Scan for the cell matching the given text and deliver its [x, y] coordinate at center. 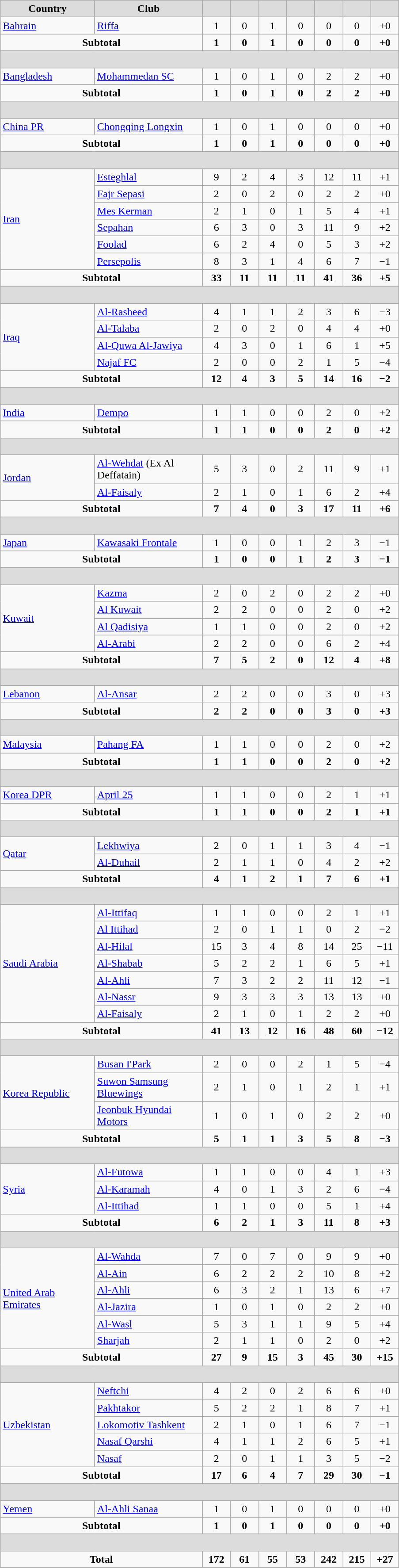
Al-Wehdat (Ex Al Deffatain) [148, 469]
Busan I'Park [148, 1064]
Al-Wahda [148, 1256]
Jeonbuk Hyundai Motors [148, 1116]
Nasaf Qarshi [148, 1442]
India [48, 413]
215 [357, 1559]
Al-Futowa [148, 1172]
Neftchi [148, 1391]
Dempo [148, 413]
Kazma [148, 593]
Al Kuwait [148, 610]
27 [217, 1358]
Syria [48, 1189]
Korea Republic [48, 1093]
172 [217, 1559]
Al-Nassr [148, 997]
Al-Ain [148, 1273]
Lokomotiv Tashkent [148, 1425]
Malaysia [48, 744]
Iran [48, 219]
Mohammedan SC [148, 76]
+8 [385, 660]
Bahrain [48, 26]
United Arab Emirates [48, 1298]
Al Qadisiya [148, 627]
45 [329, 1358]
Al-Karamah [148, 1189]
Al-Rasheed [148, 312]
Lebanon [48, 694]
Total [102, 1559]
Suwon Samsung Bluewings [148, 1087]
Japan [48, 543]
Lekhwiya [148, 845]
36 [357, 278]
Fajr Sepasi [148, 194]
55 [273, 1559]
Country [48, 9]
+15 [385, 1358]
Saudi Arabia [48, 963]
April 25 [148, 795]
Al-Talaba [148, 329]
10 [329, 1273]
242 [329, 1559]
Al-Ittihad [148, 1206]
Chongqing Longxin [148, 126]
Qatar [48, 854]
Yemen [48, 1509]
33 [217, 278]
Al Ittihad [148, 929]
29 [329, 1475]
Mes Kerman [148, 211]
Sharjah [148, 1341]
Al-Hilal [148, 946]
Al-Duhail [148, 862]
Nasaf [148, 1458]
Sepahan [148, 228]
Club [148, 9]
48 [329, 1031]
Najaf FC [148, 362]
Kawasaki Frontale [148, 543]
Pahang FA [148, 744]
Persepolis [148, 261]
25 [357, 946]
−12 [385, 1031]
61 [244, 1559]
Uzbekistan [48, 1425]
Al-Jazira [148, 1307]
China PR [48, 126]
Al-Arabi [148, 643]
Esteghlal [148, 177]
+6 [385, 509]
+27 [385, 1559]
Foolad [148, 245]
Al-Quwa Al-Jawiya [148, 345]
Bangladesh [48, 76]
Al-Ittifaq [148, 913]
53 [301, 1559]
Korea DPR [48, 795]
Al-Ansar [148, 694]
Al-Shabab [148, 963]
Iraq [48, 337]
+7 [385, 1290]
Pakhtakor [148, 1408]
Jordan [48, 478]
Al-Wasl [148, 1323]
60 [357, 1031]
Al-Ahli Sanaa [148, 1509]
Kuwait [48, 618]
−11 [385, 946]
Riffa [148, 26]
